Return the (X, Y) coordinate for the center point of the cell that contains the specified text.  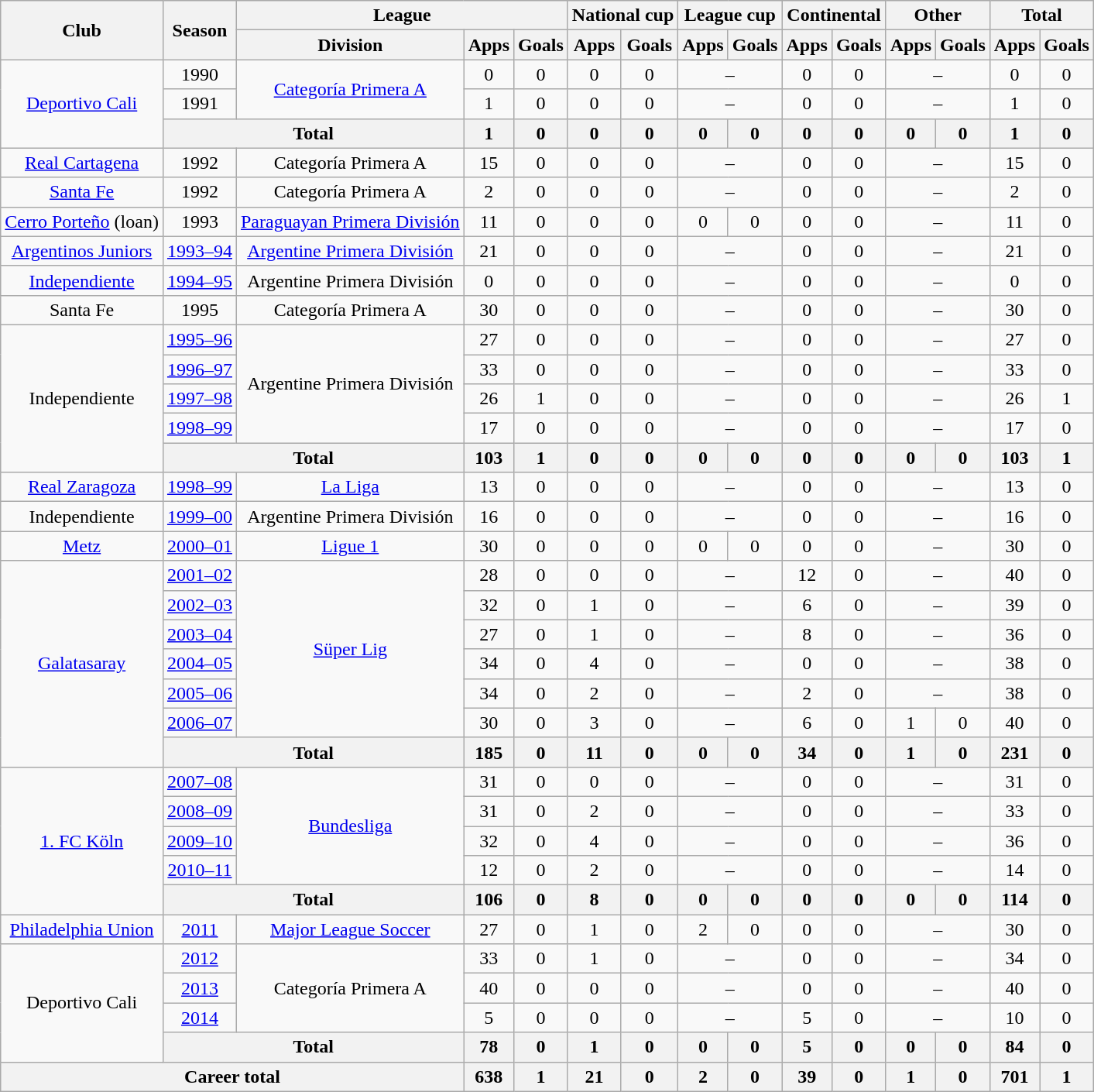
701 (1014, 1077)
2011 (200, 929)
2005–06 (200, 693)
2013 (200, 988)
Ligue 1 (350, 546)
2001–02 (200, 575)
Süper Lig (350, 649)
Bundesliga (350, 826)
La Liga (350, 487)
3 (594, 723)
Cerro Porteño (loan) (82, 221)
Career total (232, 1077)
1994–95 (200, 280)
Club (82, 30)
Paraguayan Primera División (350, 221)
2002–03 (200, 605)
Philadelphia Union (82, 929)
84 (1014, 1047)
Argentinos Juniors (82, 251)
14 (1014, 871)
185 (489, 752)
2006–07 (200, 723)
Season (200, 30)
1995–96 (200, 339)
1993 (200, 221)
2007–08 (200, 781)
1996–97 (200, 369)
1. FC Köln (82, 840)
Major League Soccer (350, 929)
28 (489, 575)
106 (489, 900)
Real Zaragoza (82, 487)
League cup (730, 15)
Real Cartagena (82, 163)
638 (489, 1077)
2004–05 (200, 664)
1991 (200, 104)
Metz (82, 546)
Galatasaray (82, 664)
2009–10 (200, 840)
2014 (200, 1018)
78 (489, 1047)
2008–09 (200, 811)
1995 (200, 310)
1997–98 (200, 399)
Division (350, 45)
1990 (200, 74)
1993–94 (200, 251)
2000–01 (200, 546)
2012 (200, 959)
10 (1014, 1018)
2010–11 (200, 871)
114 (1014, 900)
National cup (622, 15)
231 (1014, 752)
Other (938, 15)
League (402, 15)
2003–04 (200, 634)
Continental (834, 15)
1999–00 (200, 517)
